Determine the (X, Y) coordinate at the center of the cell enclosing the given text.  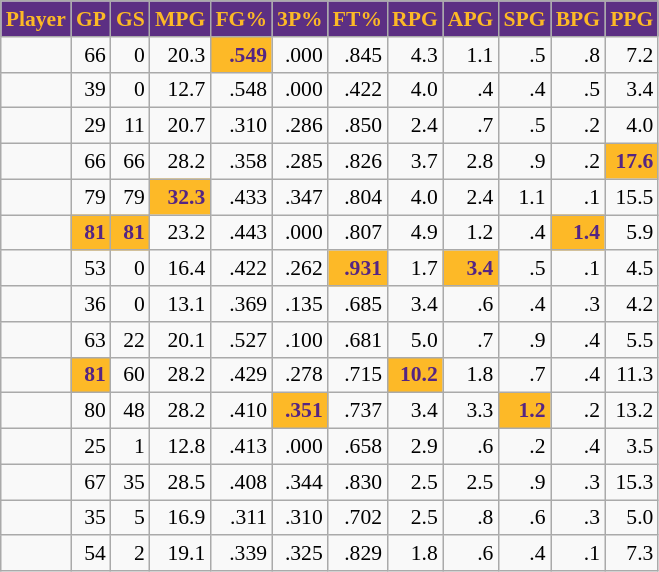
.347 (300, 197)
.549 (241, 55)
.325 (300, 554)
29 (91, 126)
.278 (300, 375)
3.5 (632, 447)
.807 (358, 233)
20.3 (180, 55)
67 (91, 482)
MPG (180, 19)
PPG (632, 19)
60 (130, 375)
.845 (358, 55)
4.2 (632, 304)
.369 (241, 304)
.286 (300, 126)
.339 (241, 554)
13.1 (180, 304)
25 (91, 447)
.737 (358, 411)
.344 (300, 482)
.850 (358, 126)
RPG (415, 19)
.262 (300, 269)
.358 (241, 162)
.685 (358, 304)
.715 (358, 375)
GP (91, 19)
1.7 (415, 269)
20.7 (180, 126)
3P% (300, 19)
15.5 (632, 197)
54 (91, 554)
.931 (358, 269)
13.2 (632, 411)
7.3 (632, 554)
2.9 (415, 447)
.311 (241, 518)
16.4 (180, 269)
GS (130, 19)
48 (130, 411)
12.8 (180, 447)
32.3 (180, 197)
.826 (358, 162)
FT% (358, 19)
.429 (241, 375)
.443 (241, 233)
53 (91, 269)
.285 (300, 162)
1 (130, 447)
.408 (241, 482)
3.7 (415, 162)
.135 (300, 304)
36 (91, 304)
.433 (241, 197)
.410 (241, 411)
15.3 (632, 482)
.702 (358, 518)
SPG (524, 19)
.830 (358, 482)
80 (91, 411)
11 (130, 126)
.829 (358, 554)
3.3 (471, 411)
20.1 (180, 340)
63 (91, 340)
16.9 (180, 518)
.804 (358, 197)
4.9 (415, 233)
39 (91, 90)
5.5 (632, 340)
12.7 (180, 90)
4.5 (632, 269)
.351 (300, 411)
4.3 (415, 55)
Player (36, 19)
19.1 (180, 554)
BPG (578, 19)
22 (130, 340)
23.2 (180, 233)
2.8 (471, 162)
.413 (241, 447)
.527 (241, 340)
17.6 (632, 162)
11.3 (632, 375)
10.2 (415, 375)
.658 (358, 447)
.100 (300, 340)
1.4 (578, 233)
2 (130, 554)
FG% (241, 19)
APG (471, 19)
5.9 (632, 233)
.548 (241, 90)
7.2 (632, 55)
28.5 (180, 482)
.681 (358, 340)
5 (130, 518)
